For the text-containing cell, return its midpoint in (x, y) coordinate format. 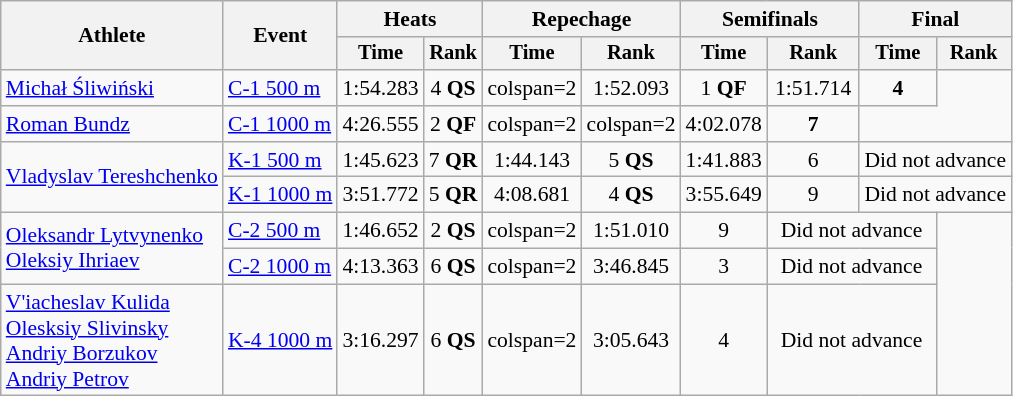
3 (724, 267)
1:54.283 (380, 88)
4:08.681 (532, 195)
5 QS (630, 160)
1:45.623 (380, 160)
C-1 1000 m (280, 124)
Repechage (581, 19)
K-4 1000 m (280, 340)
Final (935, 19)
1:44.143 (532, 160)
Event (280, 36)
K-1 500 m (280, 160)
3:16.297 (380, 340)
5 QR (454, 195)
1 QF (724, 88)
6 (814, 160)
C-2 1000 m (280, 267)
V'iacheslav Kulida Olesksiy SlivinskyAndriy BorzukovAndriy Petrov (112, 340)
4:02.078 (724, 124)
3:05.643 (630, 340)
Michał Śliwiński (112, 88)
1:51.010 (630, 231)
7 (814, 124)
1:46.652 (380, 231)
1:52.093 (630, 88)
3:46.845 (630, 267)
K-1 1000 m (280, 195)
Oleksandr Lytvynenko Oleksiy Ihriaev (112, 248)
C-1 500 m (280, 88)
Athlete (112, 36)
4:26.555 (380, 124)
Roman Bundz (112, 124)
2 QS (454, 231)
3:55.649 (724, 195)
1:41.883 (724, 160)
C-2 500 m (280, 231)
Heats (410, 19)
2 QF (454, 124)
Vladyslav Tereshchenko (112, 178)
4:13.363 (380, 267)
7 QR (454, 160)
3:51.772 (380, 195)
1:51.714 (814, 88)
Semifinals (770, 19)
